Identify which cell holds the provided text, then report its (x, y) central coordinate. 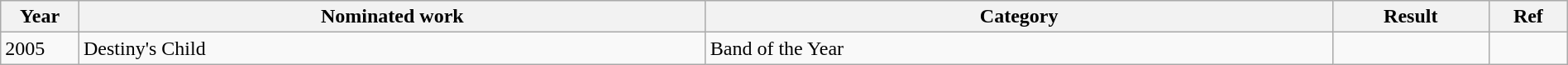
Nominated work (392, 17)
Band of the Year (1019, 48)
Year (40, 17)
Ref (1528, 17)
Result (1411, 17)
2005 (40, 48)
Category (1019, 17)
Destiny's Child (392, 48)
